Find where the given text appears and provide that cell's center as [X, Y] coordinate. 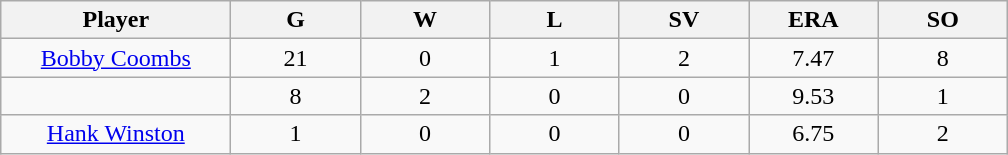
W [424, 20]
SO [942, 20]
SV [684, 20]
Player [116, 20]
Bobby Coombs [116, 58]
21 [296, 58]
L [554, 20]
6.75 [814, 134]
G [296, 20]
ERA [814, 20]
9.53 [814, 96]
7.47 [814, 58]
Hank Winston [116, 134]
